Find where the given text appears and provide that cell's center as (X, Y) coordinate. 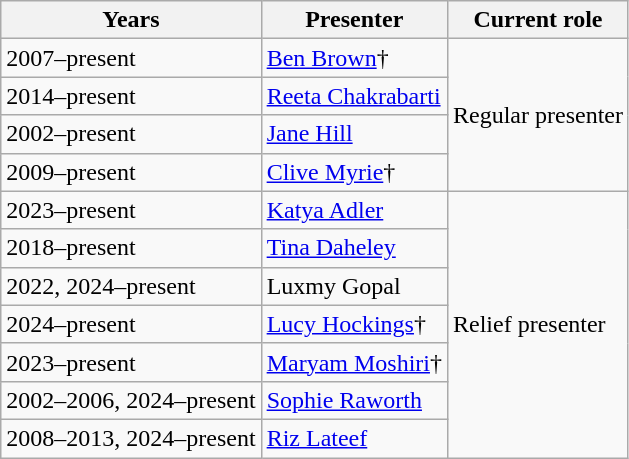
2018–present (131, 248)
Years (131, 20)
Presenter (354, 20)
Lucy Hockings† (354, 324)
2002–2006, 2024–present (131, 400)
2002–present (131, 134)
Luxmy Gopal (354, 286)
Tina Daheley (354, 248)
Katya Adler (354, 210)
2007–present (131, 58)
2014–present (131, 96)
Riz Lateef (354, 438)
Jane Hill (354, 134)
Relief presenter (538, 324)
Ben Brown† (354, 58)
Current role (538, 20)
2009–present (131, 172)
Maryam Moshiri† (354, 362)
Sophie Raworth (354, 400)
2024–present (131, 324)
Reeta Chakrabarti (354, 96)
Clive Myrie† (354, 172)
2022, 2024–present (131, 286)
2008–2013, 2024–present (131, 438)
Regular presenter (538, 115)
